Output the [X, Y] coordinate of the center of the cell containing the given text.  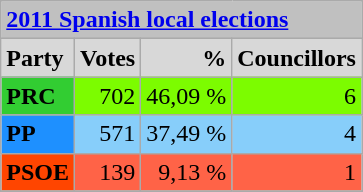
PP [38, 134]
9,13 % [186, 172]
702 [108, 96]
Votes [108, 58]
139 [108, 172]
Councillors [297, 58]
PRC [38, 96]
2011 Spanish local elections [182, 20]
% [186, 58]
46,09 % [186, 96]
4 [297, 134]
1 [297, 172]
6 [297, 96]
571 [108, 134]
Party [38, 58]
37,49 % [186, 134]
PSOE [38, 172]
